Identify which cell holds the provided text, then report its (x, y) central coordinate. 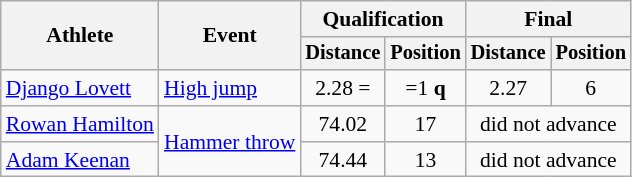
Django Lovett (80, 88)
did not advance (548, 124)
Qualification (382, 19)
74.02 (342, 124)
=1 q (425, 88)
Event (230, 36)
2.28 = (342, 88)
Final (548, 19)
Hammer throw (230, 142)
6 (591, 88)
Rowan Hamilton (80, 124)
High jump (230, 88)
Athlete (80, 36)
17 (425, 124)
2.27 (508, 88)
